Pinpoint the cell where the given text exists, returning its (X, Y) midpoint coordinate. 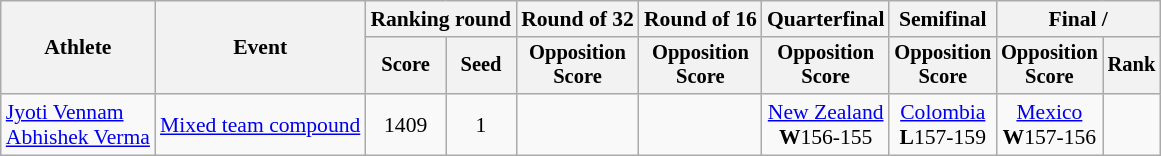
Score (406, 66)
Mixed team compound (260, 124)
Final / (1078, 19)
Event (260, 48)
Semifinal (942, 19)
Jyoti VennamAbhishek Verma (78, 124)
Round of 32 (578, 19)
New ZealandW156-155 (826, 124)
Round of 16 (700, 19)
1409 (406, 124)
ColombiaL157-159 (942, 124)
Seed (481, 66)
Rank (1132, 66)
Athlete (78, 48)
MexicoW157-156 (1050, 124)
1 (481, 124)
Quarterfinal (826, 19)
Ranking round (440, 19)
